Capture the cell that displays the provided text and extract its (x, y) central coordinate. 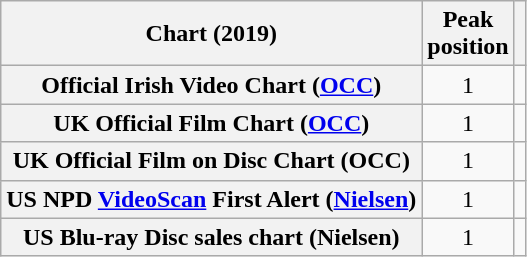
Chart (2019) (212, 34)
UK Official Film on Disc Chart (OCC) (212, 161)
Peakposition (468, 34)
UK Official Film Chart (OCC) (212, 123)
US NPD VideoScan First Alert (Nielsen) (212, 199)
Official Irish Video Chart (OCC) (212, 85)
US Blu-ray Disc sales chart (Nielsen) (212, 237)
